Search for the cell housing the specified text and yield its [x, y] center coordinate. 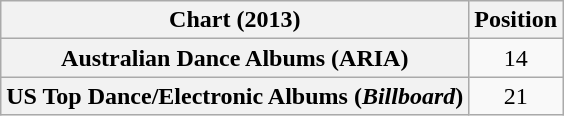
US Top Dance/Electronic Albums (Billboard) [235, 96]
Position [516, 20]
Australian Dance Albums (ARIA) [235, 58]
14 [516, 58]
Chart (2013) [235, 20]
21 [516, 96]
